Capture the cell that displays the provided text and extract its [X, Y] central coordinate. 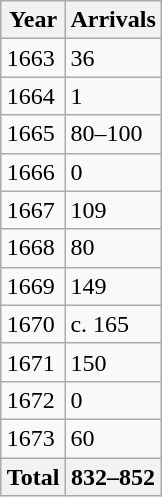
Arrivals [113, 20]
1665 [33, 134]
80–100 [113, 134]
Year [33, 20]
832–852 [113, 477]
109 [113, 210]
1663 [33, 58]
1667 [33, 210]
80 [113, 248]
1670 [33, 324]
Total [33, 477]
1673 [33, 438]
1 [113, 96]
150 [113, 362]
1672 [33, 400]
1666 [33, 172]
1669 [33, 286]
1668 [33, 248]
c. 165 [113, 324]
1671 [33, 362]
149 [113, 286]
36 [113, 58]
1664 [33, 96]
60 [113, 438]
